Search for the cell housing the specified text and yield its (X, Y) center coordinate. 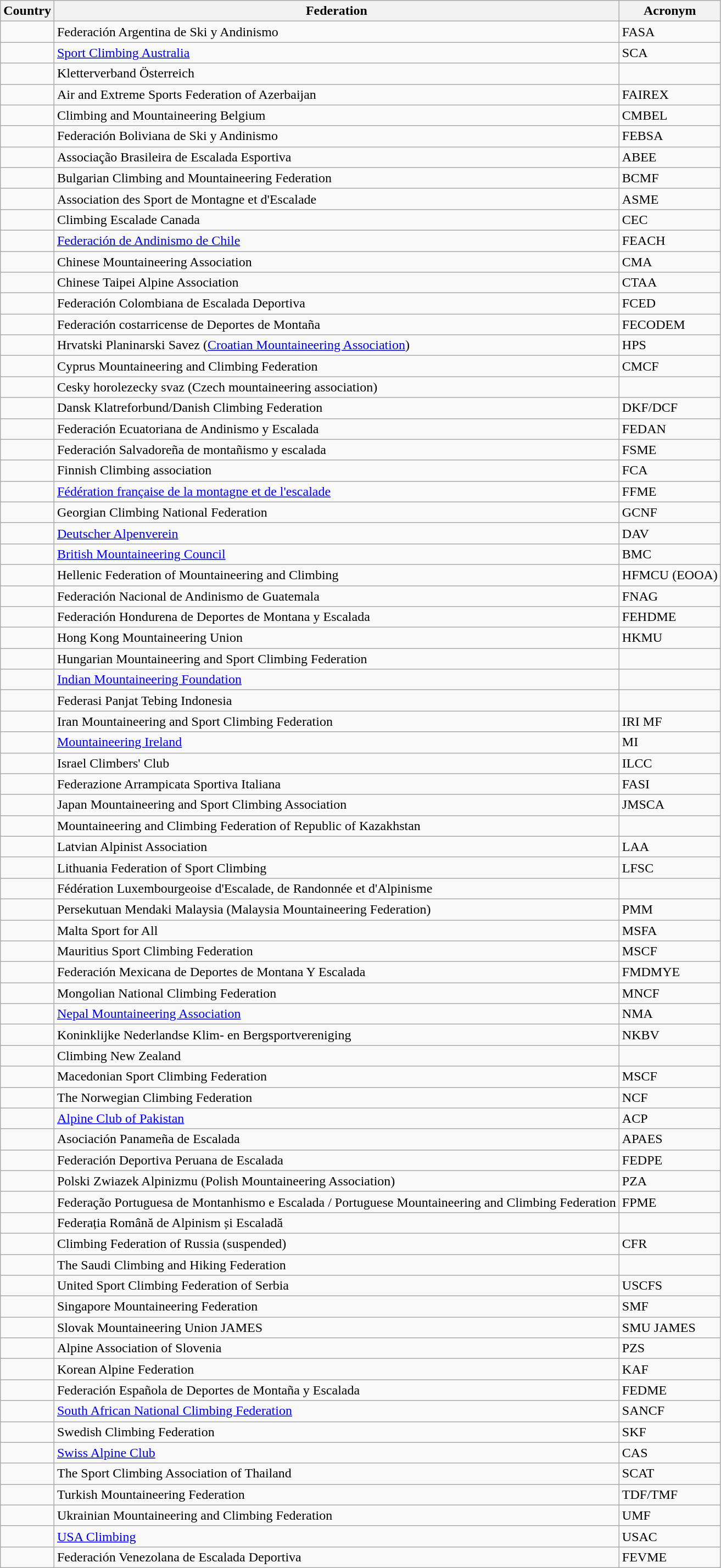
NMA (670, 1014)
Deutscher Alpenverein (336, 533)
Fédération Luxembourgeoise d'Escalade, de Randonnée et d'Alpinisme (336, 888)
NCF (670, 1097)
Nepal Mountaineering Association (336, 1014)
BCMF (670, 178)
Macedonian Sport Climbing Federation (336, 1077)
HPS (670, 345)
Polski Zwiazek Alpinizmu (Polish Mountaineering Association) (336, 1181)
BMC (670, 554)
Climbing and Mountaineering Belgium (336, 115)
USCFS (670, 1286)
FEDPE (670, 1160)
Air and Extreme Sports Federation of Azerbaijan (336, 94)
Dansk Klatreforbund/Danish Climbing Federation (336, 408)
FFME (670, 491)
Federación de Andinismo de Chile (336, 240)
SANCF (670, 1411)
FEBSA (670, 136)
FCA (670, 471)
Climbing Escalade Canada (336, 220)
Federația Română de Alpinism și Escaladă (336, 1223)
ASME (670, 199)
CTAA (670, 283)
MNCF (670, 993)
The Sport Climbing Association of Thailand (336, 1474)
NKBV (670, 1035)
Federación Española de Deportes de Montaña y Escalada (336, 1390)
Koninklijke Nederlandse Klim- en Bergsportvereniging (336, 1035)
Country (27, 11)
Hellenic Federation of Mountaineering and Climbing (336, 575)
Federación Colombiana de Escalada Deportiva (336, 304)
CMBEL (670, 115)
Federación Argentina de Ski y Andinismo (336, 32)
Federación Nacional de Andinismo de Guatemala (336, 596)
FECODEM (670, 324)
Cyprus Mountaineering and Climbing Federation (336, 366)
Ukrainian Mountaineering and Climbing Federation (336, 1515)
TDF/TMF (670, 1494)
Hungarian Mountaineering and Sport Climbing Federation (336, 659)
Federation (336, 11)
FEDAN (670, 429)
PZS (670, 1348)
Federación Mexicana de Deportes de Montana Y Escalada (336, 972)
FEACH (670, 240)
ABEE (670, 157)
Chinese Taipei Alpine Association (336, 283)
FMDMYE (670, 972)
Swiss Alpine Club (336, 1453)
Korean Alpine Federation (336, 1369)
SMF (670, 1307)
FEVME (670, 1557)
HKMU (670, 638)
SCAT (670, 1474)
Swedish Climbing Federation (336, 1432)
Federação Portuguesa de Montanhismo e Escalada / Portuguese Mountaineering and Climbing Federation (336, 1202)
FASI (670, 784)
Asociación Panameña de Escalada (336, 1139)
Mongolian National Climbing Federation (336, 993)
Alpine Association of Slovenia (336, 1348)
Federación Venezolana de Escalada Deportiva (336, 1557)
FSME (670, 450)
Mountaineering and Climbing Federation of Republic of Kazakhstan (336, 826)
LAA (670, 847)
LFSC (670, 867)
Cesky horolezecky svaz (Czech mountaineering association) (336, 387)
Latvian Alpinist Association (336, 847)
Israel Climbers' Club (336, 763)
MI (670, 742)
South African National Climbing Federation (336, 1411)
JMSCA (670, 805)
FCED (670, 304)
FEHDME (670, 617)
Iran Mountaineering and Sport Climbing Federation (336, 721)
USA Climbing (336, 1536)
Federación Hondurena de Deportes de Montana y Escalada (336, 617)
Federazione Arrampicata Sportiva Italiana (336, 784)
Associação Brasileira de Escalada Esportiva (336, 157)
FAIREX (670, 94)
FPME (670, 1202)
Slovak Mountaineering Union JAMES (336, 1328)
USAC (670, 1536)
Turkish Mountaineering Federation (336, 1494)
Fédération française de la montagne et de l'escalade (336, 491)
CMCF (670, 366)
The Saudi Climbing and Hiking Federation (336, 1264)
SCA (670, 53)
Bulgarian Climbing and Mountaineering Federation (336, 178)
Federación Ecuatoriana de Andinismo y Escalada (336, 429)
APAES (670, 1139)
FNAG (670, 596)
Georgian Climbing National Federation (336, 512)
MSFA (670, 931)
FEDME (670, 1390)
Federación Deportiva Peruana de Escalada (336, 1160)
The Norwegian Climbing Federation (336, 1097)
Climbing Federation of Russia (suspended) (336, 1244)
CEC (670, 220)
Federación costarricense de Deportes de Montaña (336, 324)
Japan Mountaineering and Sport Climbing Association (336, 805)
Lithuania Federation of Sport Climbing (336, 867)
Sport Climbing Australia (336, 53)
CAS (670, 1453)
FASA (670, 32)
Alpine Club of Pakistan (336, 1118)
Climbing New Zealand (336, 1056)
Chinese Mountaineering Association (336, 262)
UMF (670, 1515)
KAF (670, 1369)
HFMCU (EOOA) (670, 575)
IRI MF (670, 721)
Hong Kong Mountaineering Union (336, 638)
Indian Mountaineering Foundation (336, 680)
Acronym (670, 11)
DAV (670, 533)
Singapore Mountaineering Federation (336, 1307)
SMU JAMES (670, 1328)
SKF (670, 1432)
Federasi Panjat Tebing Indonesia (336, 701)
GCNF (670, 512)
CMA (670, 262)
Malta Sport for All (336, 931)
ILCC (670, 763)
Kletterverband Österreich (336, 74)
PZA (670, 1181)
ACP (670, 1118)
British Mountaineering Council (336, 554)
Mountaineering Ireland (336, 742)
Persekutuan Mendaki Malaysia (Malaysia Mountaineering Federation) (336, 909)
Hrvatski Planinarski Savez (Croatian Mountaineering Association) (336, 345)
PMM (670, 909)
Finnish Climbing association (336, 471)
Federación Salvadoreña de montañismo y escalada (336, 450)
DKF/DCF (670, 408)
Association des Sport de Montagne et d'Escalade (336, 199)
CFR (670, 1244)
Federación Boliviana de Ski y Andinismo (336, 136)
Mauritius Sport Climbing Federation (336, 951)
United Sport Climbing Federation of Serbia (336, 1286)
